Provide the [x, y] coordinate of the cell's center where the given text is located.  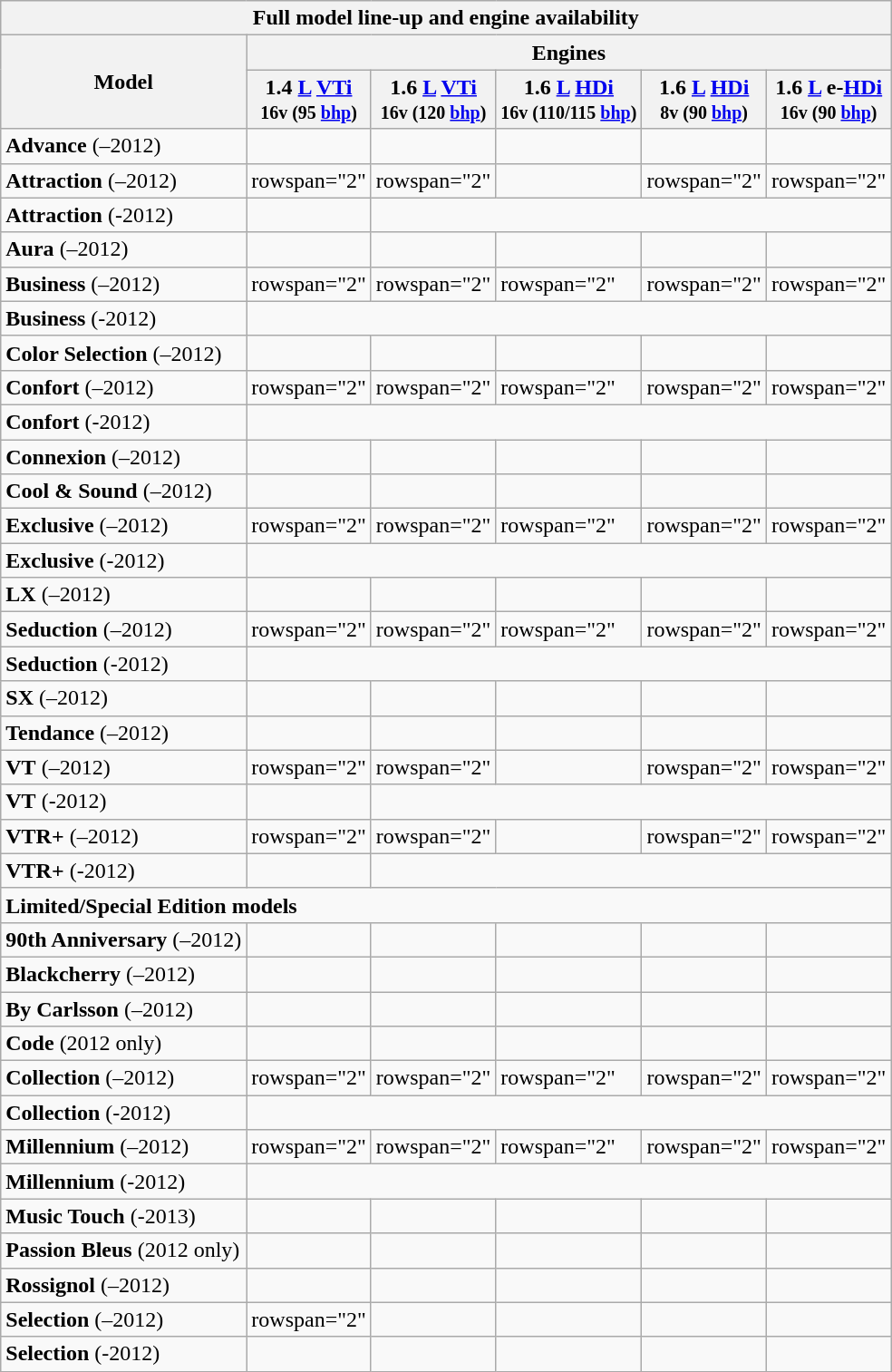
90th Anniversary (–2012) [123, 939]
Music Touch (-2013) [123, 1216]
Attraction (–2012) [123, 180]
Blackcherry (–2012) [123, 974]
Connexion (–2012) [123, 456]
Aura (–2012) [123, 249]
Exclusive (-2012) [123, 560]
VT (-2012) [123, 802]
Millennium (–2012) [123, 1147]
By Carlsson (–2012) [123, 1009]
Collection (–2012) [123, 1078]
1.6 L HDi8v (90 bhp) [704, 100]
Confort (–2012) [123, 387]
1.6 L HDi16v (110/115 bhp) [569, 100]
Exclusive (–2012) [123, 526]
Selection (-2012) [123, 1354]
Passion Bleus (2012 only) [123, 1250]
Tendance (–2012) [123, 733]
Business (–2012) [123, 284]
VT (–2012) [123, 767]
Millennium (-2012) [123, 1182]
1.6 L e-HDi16v (90 bhp) [829, 100]
Business (-2012) [123, 318]
SX (–2012) [123, 698]
Limited/Special Edition models [446, 905]
Engines [569, 53]
1.6 L VTi16v (120 bhp) [433, 100]
LX (–2012) [123, 595]
Seduction (–2012) [123, 629]
Color Selection (–2012) [123, 353]
Model [123, 82]
Advance (–2012) [123, 146]
1.4 L VTi16v (95 bhp) [309, 100]
Selection (–2012) [123, 1319]
Cool & Sound (–2012) [123, 491]
Seduction (-2012) [123, 664]
Attraction (-2012) [123, 215]
VTR+ (–2012) [123, 836]
Full model line-up and engine availability [446, 18]
Confort (-2012) [123, 422]
VTR+ (-2012) [123, 871]
Collection (-2012) [123, 1113]
Rossignol (–2012) [123, 1285]
Code (2012 only) [123, 1044]
